Identify which cell holds the provided text, then report its [X, Y] central coordinate. 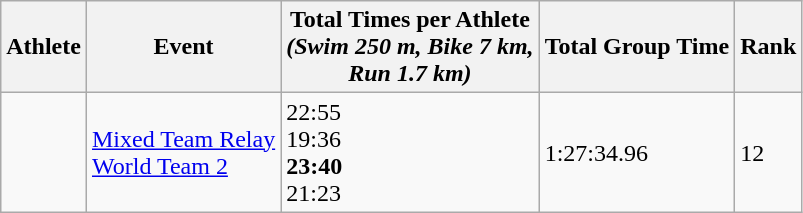
Athlete [44, 47]
1:27:34.96 [637, 152]
Event [183, 47]
Rank [768, 47]
Total Group Time [637, 47]
Total Times per Athlete (Swim 250 m, Bike 7 km, Run 1.7 km) [410, 47]
12 [768, 152]
22:5519:3623:4021:23 [410, 152]
Mixed Team Relay World Team 2 [183, 152]
